Return the [x, y] coordinate for the center point of the cell that contains the specified text.  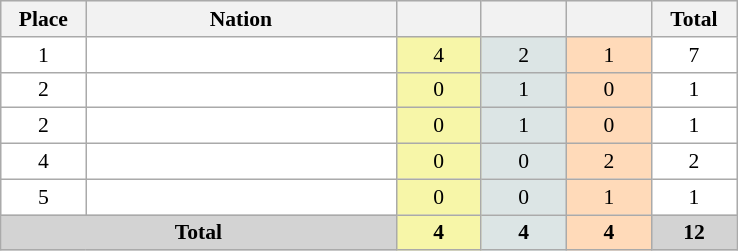
Place [44, 19]
5 [44, 197]
Nation [241, 19]
7 [694, 55]
12 [694, 233]
